Search for the cell housing the specified text and yield its (x, y) center coordinate. 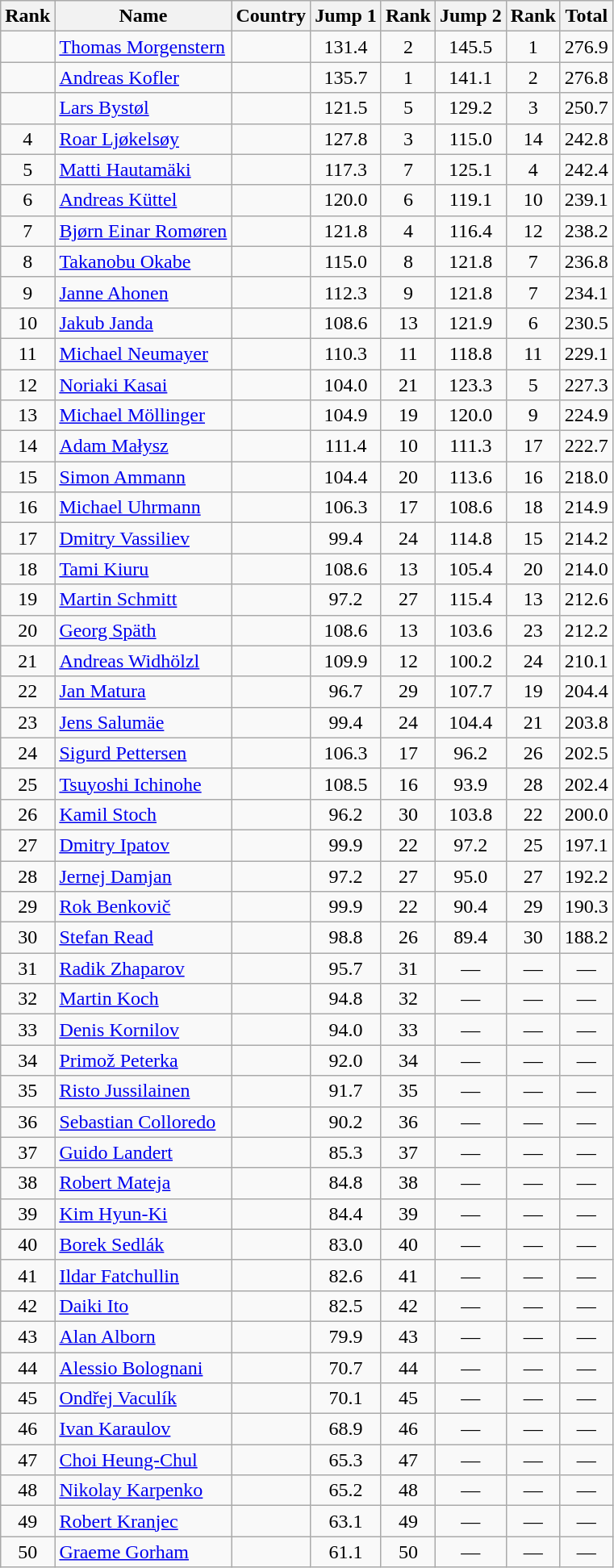
94.0 (346, 1030)
212.2 (586, 630)
92.0 (346, 1060)
190.3 (586, 907)
Radik Zhaparov (144, 968)
100.2 (470, 661)
Jan Matura (144, 692)
82.6 (346, 1275)
Andreas Widhölzl (144, 661)
Stefan Read (144, 938)
276.8 (586, 77)
70.7 (346, 1368)
197.1 (586, 845)
96.7 (346, 692)
Jens Salumäe (144, 722)
214.2 (586, 538)
Takanobu Okabe (144, 261)
Choi Heung-Chul (144, 1460)
Michael Uhrmann (144, 508)
Daiki Ito (144, 1306)
Primož Peterka (144, 1060)
118.8 (470, 353)
123.3 (470, 385)
121.5 (346, 108)
125.1 (470, 169)
65.2 (346, 1491)
103.6 (470, 630)
242.8 (586, 139)
113.6 (470, 477)
Ildar Fatchullin (144, 1275)
119.1 (470, 200)
95.0 (470, 876)
Sebastian Colloredo (144, 1122)
Janne Ahonen (144, 292)
Jernej Damjan (144, 876)
236.8 (586, 261)
Kim Hyun-Ki (144, 1214)
Sigurd Pettersen (144, 753)
238.2 (586, 231)
Rok Benkovič (144, 907)
Alessio Bolognani (144, 1368)
109.9 (346, 661)
84.8 (346, 1183)
111.3 (470, 446)
242.4 (586, 169)
114.8 (470, 538)
145.5 (470, 47)
108.5 (346, 784)
90.4 (470, 907)
Andreas Kofler (144, 77)
61.1 (346, 1552)
Michael Möllinger (144, 416)
131.4 (346, 47)
Matti Hautamäki (144, 169)
Tsuyoshi Ichinohe (144, 784)
Guido Landert (144, 1152)
141.1 (470, 77)
Noriaki Kasai (144, 385)
214.0 (586, 569)
Kamil Stoch (144, 814)
Georg Späth (144, 630)
276.9 (586, 47)
Tami Kiuru (144, 569)
239.1 (586, 200)
Bjørn Einar Romøren (144, 231)
83.0 (346, 1244)
111.4 (346, 446)
218.0 (586, 477)
188.2 (586, 938)
212.6 (586, 600)
Roar Ljøkelsøy (144, 139)
68.9 (346, 1429)
117.3 (346, 169)
93.9 (470, 784)
202.5 (586, 753)
79.9 (346, 1336)
Martin Schmitt (144, 600)
91.7 (346, 1091)
129.2 (470, 108)
Michael Neumayer (144, 353)
121.9 (470, 323)
82.5 (346, 1306)
229.1 (586, 353)
192.2 (586, 876)
230.5 (586, 323)
203.8 (586, 722)
98.8 (346, 938)
Country (271, 16)
Robert Kranjec (144, 1521)
Jump 1 (346, 16)
Jump 2 (470, 16)
227.3 (586, 385)
200.0 (586, 814)
89.4 (470, 938)
Borek Sedlák (144, 1244)
65.3 (346, 1460)
Ondřej Vaculík (144, 1399)
104.9 (346, 416)
127.8 (346, 139)
Lars Bystøl (144, 108)
95.7 (346, 968)
90.2 (346, 1122)
Dmitry Ipatov (144, 845)
222.7 (586, 446)
Denis Kornilov (144, 1030)
70.1 (346, 1399)
135.7 (346, 77)
234.1 (586, 292)
250.7 (586, 108)
84.4 (346, 1214)
105.4 (470, 569)
Andreas Küttel (144, 200)
63.1 (346, 1521)
210.1 (586, 661)
202.4 (586, 784)
Alan Alborn (144, 1336)
104.0 (346, 385)
Robert Mateja (144, 1183)
Nikolay Karpenko (144, 1491)
Dmitry Vassiliev (144, 538)
Total (586, 16)
Thomas Morgenstern (144, 47)
Name (144, 16)
112.3 (346, 292)
Risto Jussilainen (144, 1091)
Graeme Gorham (144, 1552)
Martin Koch (144, 999)
116.4 (470, 231)
214.9 (586, 508)
Ivan Karaulov (144, 1429)
Simon Ammann (144, 477)
115.4 (470, 600)
204.4 (586, 692)
94.8 (346, 999)
107.7 (470, 692)
Jakub Janda (144, 323)
110.3 (346, 353)
Adam Małysz (144, 446)
224.9 (586, 416)
85.3 (346, 1152)
103.8 (470, 814)
